Return [X, Y] of the center of cell containing provided text 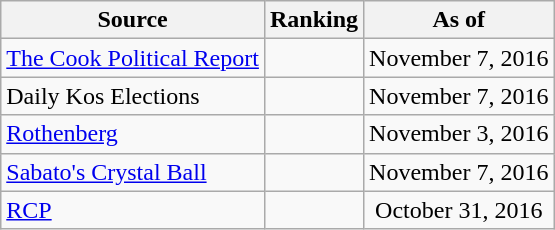
As of [459, 20]
November 3, 2016 [459, 134]
Rothenberg [133, 134]
Daily Kos Elections [133, 96]
Source [133, 20]
The Cook Political Report [133, 58]
Sabato's Crystal Ball [133, 172]
October 31, 2016 [459, 210]
Ranking [314, 20]
RCP [133, 210]
